Detect which cell encompasses the target text, then output its (x, y) center coordinate. 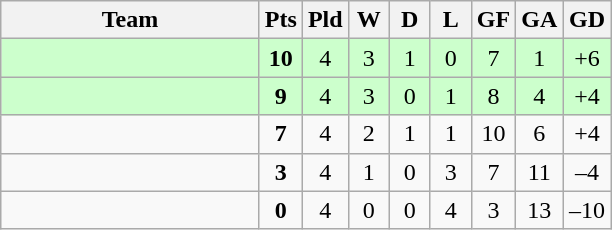
Team (130, 20)
2 (368, 134)
W (368, 20)
GA (540, 20)
Pts (280, 20)
GF (493, 20)
9 (280, 96)
L (450, 20)
GD (588, 20)
11 (540, 172)
6 (540, 134)
13 (540, 210)
8 (493, 96)
+6 (588, 58)
D (410, 20)
–10 (588, 210)
Pld (325, 20)
–4 (588, 172)
